Locate the cell with the specified text and output its (X, Y) center coordinate. 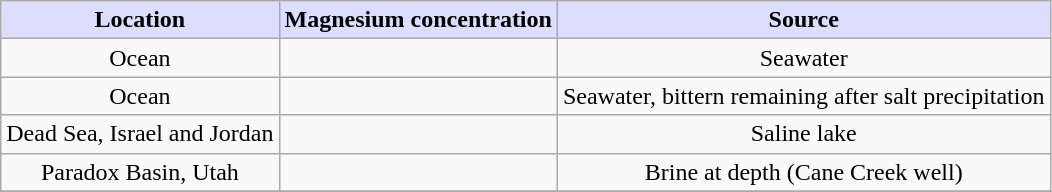
Brine at depth (Cane Creek well) (804, 172)
Paradox Basin, Utah (140, 172)
Location (140, 20)
Source (804, 20)
Dead Sea, Israel and Jordan (140, 134)
Seawater (804, 58)
Seawater, bittern remaining after salt precipitation (804, 96)
Saline lake (804, 134)
Magnesium concentration (418, 20)
